For the text-containing cell, return its midpoint in (X, Y) coordinate format. 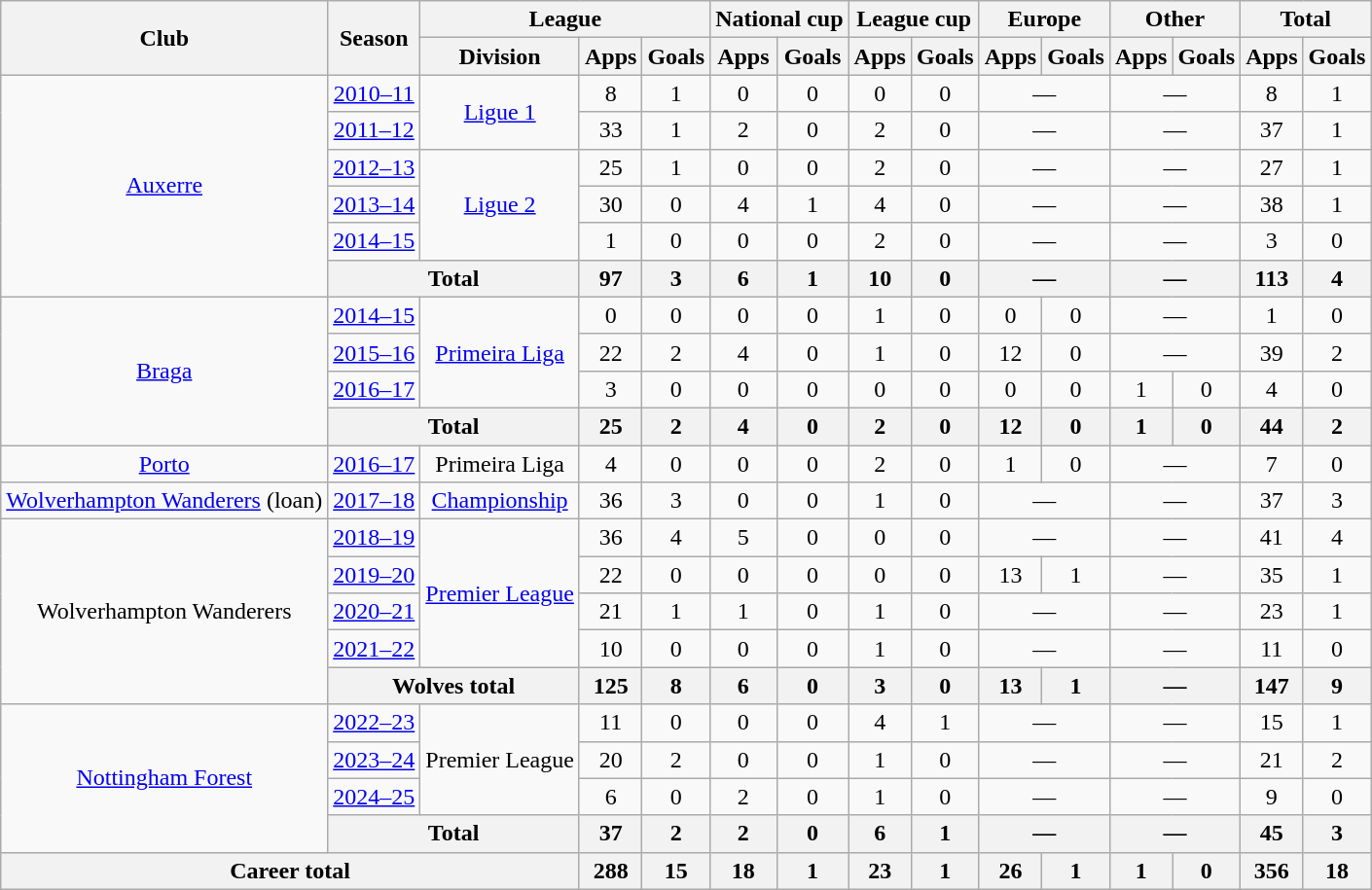
Wolverhampton Wanderers (loan) (164, 501)
5 (743, 538)
30 (610, 204)
33 (610, 130)
Other (1174, 19)
20 (610, 760)
356 (1272, 871)
2013–14 (374, 204)
Nottingham Forest (164, 778)
2021–22 (374, 649)
2012–13 (374, 167)
League cup (914, 19)
2019–20 (374, 575)
39 (1272, 352)
Braga (164, 371)
7 (1272, 464)
2020–21 (374, 612)
97 (610, 278)
2023–24 (374, 760)
35 (1272, 575)
2024–25 (374, 797)
Season (374, 38)
Championship (500, 501)
2010–11 (374, 93)
2017–18 (374, 501)
288 (610, 871)
2018–19 (374, 538)
Porto (164, 464)
Club (164, 38)
45 (1272, 834)
2011–12 (374, 130)
26 (1010, 871)
125 (610, 686)
44 (1272, 426)
Auxerre (164, 186)
147 (1272, 686)
League (565, 19)
2015–16 (374, 352)
2022–23 (374, 723)
Wolves total (453, 686)
27 (1272, 167)
Career total (290, 871)
National cup (779, 19)
Wolverhampton Wanderers (164, 612)
Ligue 1 (500, 112)
Division (500, 56)
38 (1272, 204)
Europe (1044, 19)
41 (1272, 538)
113 (1272, 278)
Ligue 2 (500, 204)
